Locate the cell with the specified text and output its (X, Y) center coordinate. 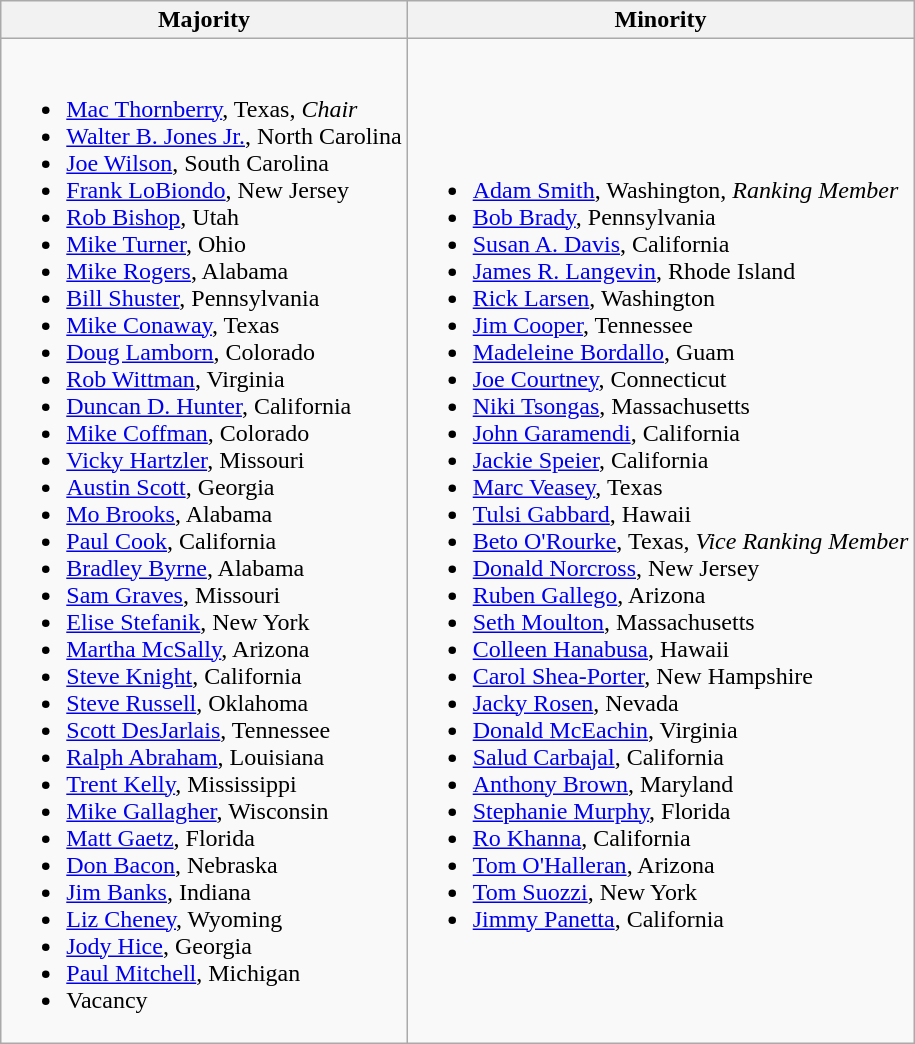
Minority (660, 20)
Majority (204, 20)
